For the text-containing cell, return its midpoint in [x, y] coordinate format. 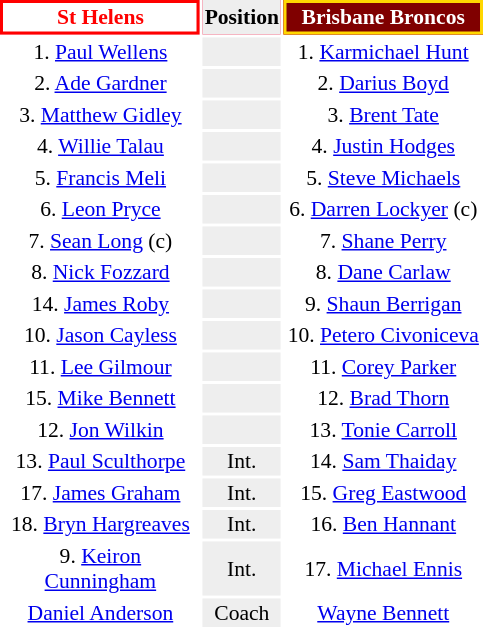
Daniel Anderson [101, 612]
18. Bryn Hargreaves [101, 524]
12. Jon Wilkin [101, 430]
1. Paul Wellens [101, 52]
Position [242, 17]
7. Sean Long (c) [101, 240]
15. Mike Bennett [101, 398]
8. Nick Fozzard [101, 272]
Coach [242, 612]
3. Matthew Gidley [101, 114]
13. Paul Sculthorpe [101, 461]
6. Leon Pryce [101, 209]
4. Willie Talau [101, 146]
14. James Roby [101, 304]
9. Keiron Cunningham [101, 569]
11. Lee Gilmour [101, 366]
10. Jason Cayless [101, 335]
2. Ade Gardner [101, 83]
St Helens [101, 17]
17. James Graham [101, 492]
5. Francis Meli [101, 178]
